Identify which cell holds the provided text, then report its [x, y] central coordinate. 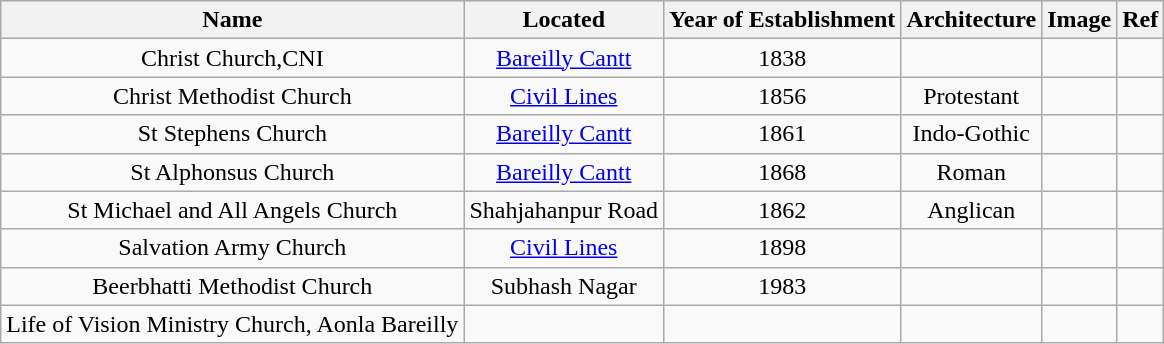
Life of Vision Ministry Church, Aonla Bareilly [232, 324]
1862 [782, 210]
1898 [782, 248]
Christ Church,CNI [232, 58]
St Stephens Church [232, 134]
Name [232, 20]
Architecture [972, 20]
Indo-Gothic [972, 134]
1868 [782, 172]
Protestant [972, 96]
Anglican [972, 210]
Roman [972, 172]
Subhash Nagar [564, 286]
Ref [1140, 20]
Christ Methodist Church [232, 96]
1861 [782, 134]
Beerbhatti Methodist Church [232, 286]
Located [564, 20]
1856 [782, 96]
Year of Establishment [782, 20]
Shahjahanpur Road [564, 210]
1983 [782, 286]
1838 [782, 58]
St Michael and All Angels Church [232, 210]
St Alphonsus Church [232, 172]
Image [1080, 20]
Salvation Army Church [232, 248]
